Pinpoint the cell where the given text exists, returning its (x, y) midpoint coordinate. 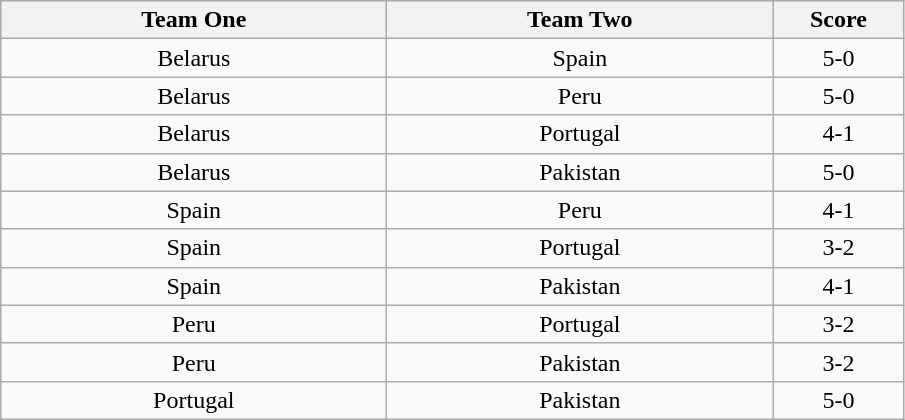
Team Two (580, 20)
Score (838, 20)
Team One (194, 20)
